Identify which cell holds the provided text, then report its [X, Y] central coordinate. 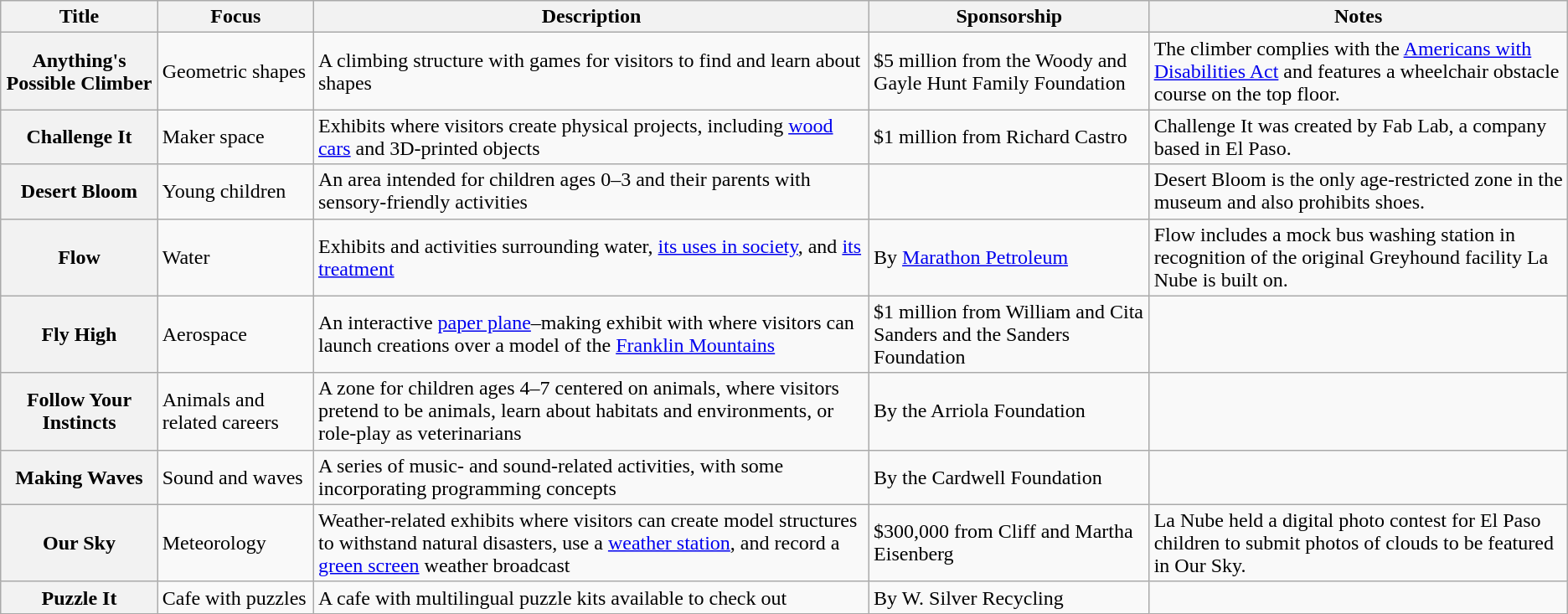
An area intended for children ages 0–3 and their parents with sensory-friendly activities [591, 191]
The climber complies with the Americans with Disabilities Act and features a wheelchair obstacle course on the top floor. [1359, 71]
Desert Bloom [79, 191]
Aerospace [235, 334]
Exhibits where visitors create physical projects, including wood cars and 3D-printed objects [591, 137]
$5 million from the Woody and Gayle Hunt Family Foundation [1010, 71]
Flow [79, 257]
Geometric shapes [235, 71]
Description [591, 17]
Title [79, 17]
By W. Silver Recycling [1010, 597]
Desert Bloom is the only age-restricted zone in the museum and also prohibits shoes. [1359, 191]
By the Arriola Foundation [1010, 411]
La Nube held a digital photo contest for El Paso children to submit photos of clouds to be featured in Our Sky. [1359, 543]
By Marathon Petroleum [1010, 257]
A series of music- and sound-related activities, with some incorporating programming concepts [591, 477]
Maker space [235, 137]
Young children [235, 191]
By the Cardwell Foundation [1010, 477]
Puzzle It [79, 597]
Our Sky [79, 543]
Fly High [79, 334]
Challenge It was created by Fab Lab, a company based in El Paso. [1359, 137]
Challenge It [79, 137]
Water [235, 257]
Notes [1359, 17]
A climbing structure with games for visitors to find and learn about shapes [591, 71]
$300,000 from Cliff and Martha Eisenberg [1010, 543]
An interactive paper plane–making exhibit with where visitors can launch creations over a model of the Franklin Mountains [591, 334]
Cafe with puzzles [235, 597]
$1 million from Richard Castro [1010, 137]
Exhibits and activities surrounding water, its uses in society, and its treatment [591, 257]
Sound and waves [235, 477]
Sponsorship [1010, 17]
A cafe with multilingual puzzle kits available to check out [591, 597]
Anything's Possible Climber [79, 71]
Flow includes a mock bus washing station in recognition of the original Greyhound facility La Nube is built on. [1359, 257]
Animals and related careers [235, 411]
$1 million from William and Cita Sanders and the Sanders Foundation [1010, 334]
Meteorology [235, 543]
Focus [235, 17]
Making Waves [79, 477]
Follow Your Instincts [79, 411]
